Locate the cell with the specified text and output its (X, Y) center coordinate. 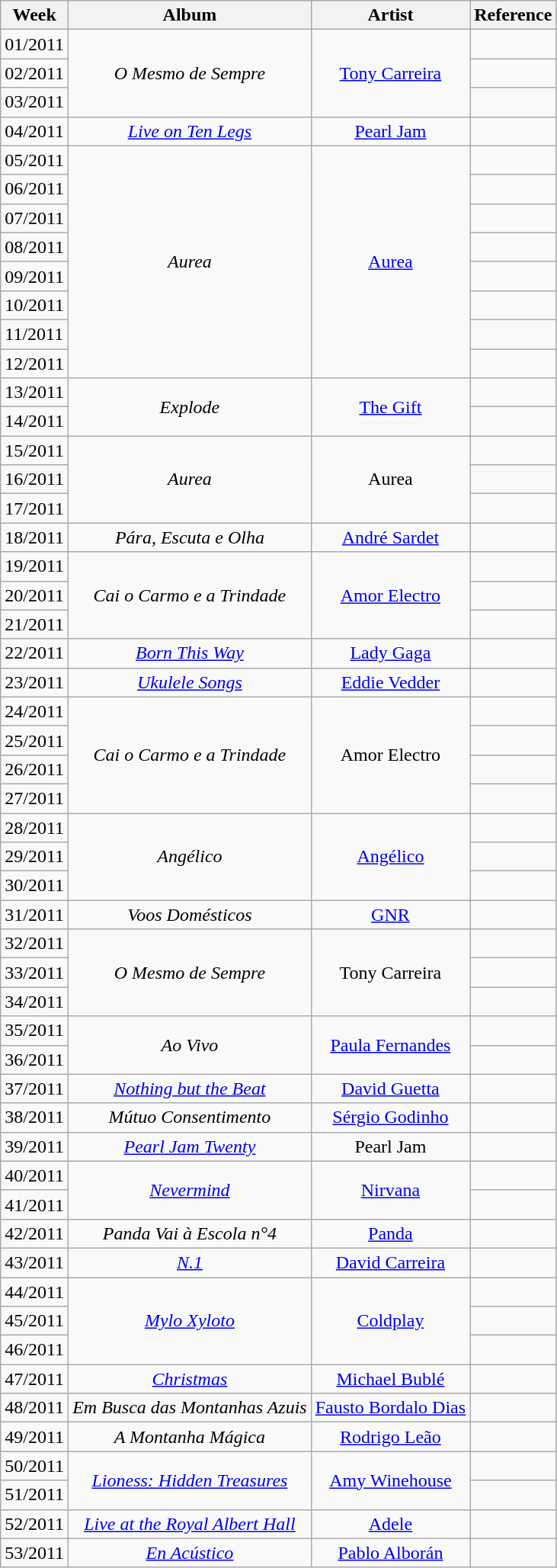
Week (35, 15)
André Sardet (390, 537)
08/2011 (35, 247)
Mútuo Consentimento (190, 1117)
45/2011 (35, 1321)
Pára, Escuta e Olha (190, 537)
31/2011 (35, 915)
24/2011 (35, 711)
51/2011 (35, 1495)
13/2011 (35, 393)
17/2011 (35, 508)
36/2011 (35, 1060)
49/2011 (35, 1437)
N.1 (190, 1262)
Em Busca das Montanhas Azuis (190, 1408)
18/2011 (35, 537)
Lady Gaga (390, 653)
Amy Winehouse (390, 1480)
David Guetta (390, 1089)
Reference (514, 15)
16/2011 (35, 479)
26/2011 (35, 769)
06/2011 (35, 189)
A Montanha Mágica (190, 1437)
39/2011 (35, 1146)
43/2011 (35, 1262)
15/2011 (35, 451)
35/2011 (35, 1031)
21/2011 (35, 624)
37/2011 (35, 1089)
52/2011 (35, 1524)
Pablo Alborán (390, 1553)
Panda Vai à Escola n°4 (190, 1233)
10/2011 (35, 305)
11/2011 (35, 334)
Coldplay (390, 1321)
Born This Way (190, 653)
47/2011 (35, 1379)
Panda (390, 1233)
David Carreira (390, 1262)
Nirvana (390, 1190)
Voos Domésticos (190, 915)
50/2011 (35, 1466)
38/2011 (35, 1117)
23/2011 (35, 682)
33/2011 (35, 973)
Pearl Jam Twenty (190, 1146)
Album (190, 15)
28/2011 (35, 827)
29/2011 (35, 857)
04/2011 (35, 131)
27/2011 (35, 798)
05/2011 (35, 160)
01/2011 (35, 44)
41/2011 (35, 1204)
Adele (390, 1524)
Live at the Royal Albert Hall (190, 1524)
12/2011 (35, 364)
22/2011 (35, 653)
Christmas (190, 1379)
48/2011 (35, 1408)
Explode (190, 407)
GNR (390, 915)
42/2011 (35, 1233)
20/2011 (35, 595)
Ao Vivo (190, 1045)
32/2011 (35, 944)
34/2011 (35, 1002)
07/2011 (35, 218)
En Acústico (190, 1553)
09/2011 (35, 276)
Fausto Bordalo Dias (390, 1408)
Sérgio Godinho (390, 1117)
03/2011 (35, 102)
Rodrigo Leão (390, 1437)
Mylo Xyloto (190, 1321)
Ukulele Songs (190, 682)
30/2011 (35, 886)
Lioness: Hidden Treasures (190, 1480)
25/2011 (35, 740)
40/2011 (35, 1175)
Michael Bublé (390, 1379)
Paula Fernandes (390, 1045)
Eddie Vedder (390, 682)
02/2011 (35, 73)
Nothing but the Beat (190, 1089)
46/2011 (35, 1350)
53/2011 (35, 1553)
19/2011 (35, 566)
Live on Ten Legs (190, 131)
14/2011 (35, 422)
44/2011 (35, 1292)
Nevermind (190, 1190)
The Gift (390, 407)
Artist (390, 15)
